Extract the [x, y] coordinate from the center of the cell holding the provided text.  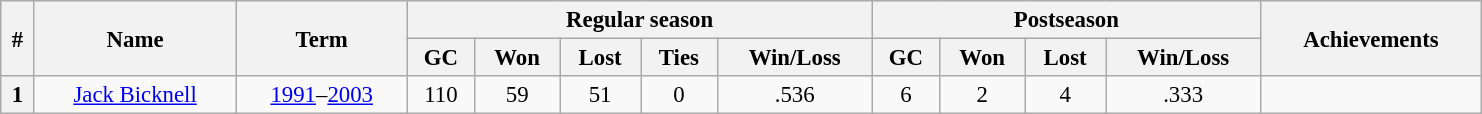
.333 [1184, 95]
4 [1066, 95]
6 [906, 95]
110 [441, 95]
0 [680, 95]
# [18, 38]
Regular season [640, 20]
1 [18, 95]
Postseason [1066, 20]
2 [982, 95]
Ties [680, 58]
59 [518, 95]
Jack Bicknell [135, 95]
Achievements [1372, 38]
Name [135, 38]
1991–2003 [322, 95]
Term [322, 38]
.536 [794, 95]
51 [600, 95]
